Detect which cell encompasses the target text, then output its (x, y) center coordinate. 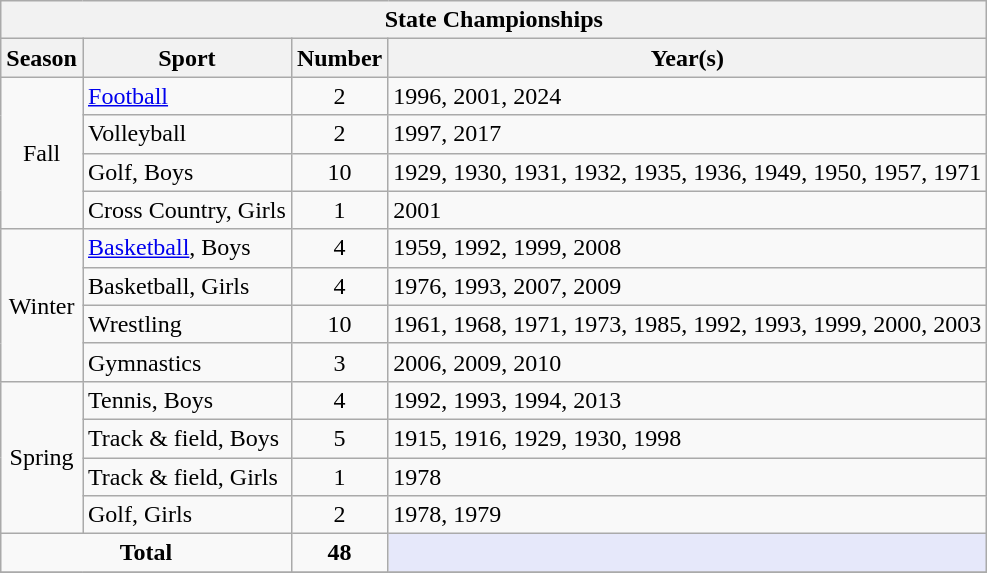
1997, 2017 (688, 134)
Cross Country, Girls (186, 210)
3 (339, 362)
1978 (688, 477)
1929, 1930, 1931, 1932, 1935, 1936, 1949, 1950, 1957, 1971 (688, 172)
1976, 1993, 2007, 2009 (688, 286)
Basketball, Boys (186, 248)
2001 (688, 210)
1961, 1968, 1971, 1973, 1985, 1992, 1993, 1999, 2000, 2003 (688, 324)
Basketball, Girls (186, 286)
Season (42, 58)
Football (186, 96)
Number (339, 58)
1992, 1993, 1994, 2013 (688, 400)
Tennis, Boys (186, 400)
2006, 2009, 2010 (688, 362)
48 (339, 553)
Spring (42, 457)
Year(s) (688, 58)
Winter (42, 305)
Track & field, Girls (186, 477)
State Championships (494, 20)
Gymnastics (186, 362)
Fall (42, 153)
1978, 1979 (688, 515)
Track & field, Boys (186, 438)
Sport (186, 58)
Total (146, 553)
1915, 1916, 1929, 1930, 1998 (688, 438)
Volleyball (186, 134)
5 (339, 438)
Wrestling (186, 324)
Golf, Girls (186, 515)
Golf, Boys (186, 172)
1996, 2001, 2024 (688, 96)
1959, 1992, 1999, 2008 (688, 248)
